Determine the [x, y] coordinate at the center of the cell enclosing the given text.  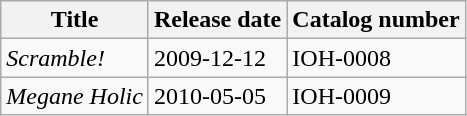
Scramble! [75, 58]
IOH-0008 [376, 58]
2009-12-12 [217, 58]
Release date [217, 20]
Catalog number [376, 20]
Megane Holic [75, 96]
2010-05-05 [217, 96]
Title [75, 20]
IOH-0009 [376, 96]
